Return (X, Y) of the center of cell containing provided text 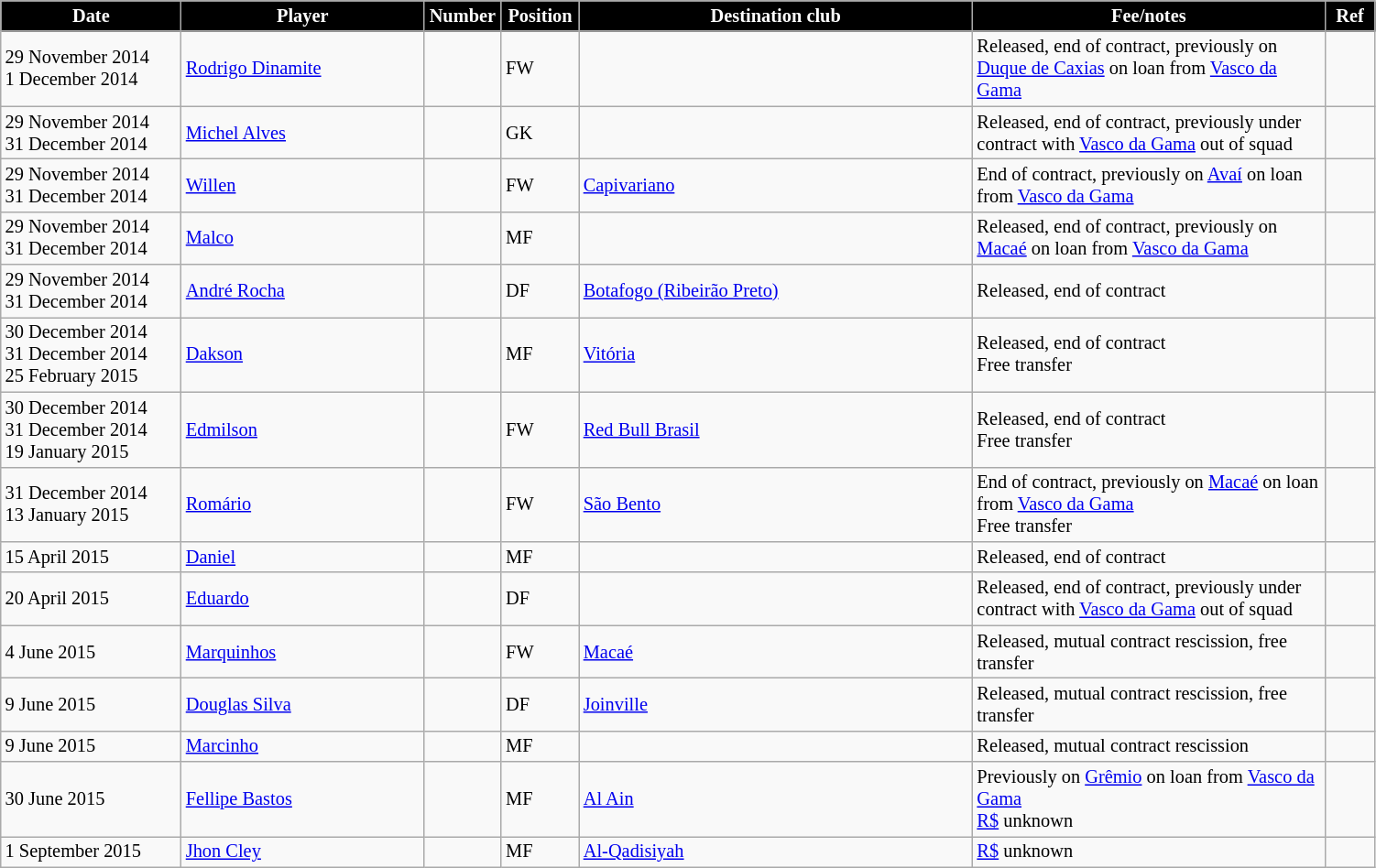
Red Bull Brasil (776, 429)
Ref (1350, 16)
Daniel (302, 557)
29 November 20141 December 2014 (92, 69)
Vitória (776, 354)
Marcinho (302, 746)
Previously on Grêmio on loan from Vasco da GamaR$ unknown (1149, 799)
Malco (302, 238)
20 April 2015 (92, 599)
30 December 201431 December 201419 January 2015 (92, 429)
Number (464, 16)
Jhon Cley (302, 852)
Willen (302, 185)
Al Ain (776, 799)
Released, end of contract, previously on Macaé on loan from Vasco da Gama (1149, 238)
Capivariano (776, 185)
Romário (302, 505)
Michel Alves (302, 133)
Douglas Silva (302, 704)
4 June 2015 (92, 652)
End of contract, previously on Avaí on loan from Vasco da Gama (1149, 185)
30 December 201431 December 201425 February 2015 (92, 354)
André Rocha (302, 291)
15 April 2015 (92, 557)
Dakson (302, 354)
Rodrigo Dinamite (302, 69)
Destination club (776, 16)
Released, mutual contract rescission (1149, 746)
São Bento (776, 505)
Al-Qadisiyah (776, 852)
End of contract, previously on Macaé on loan from Vasco da GamaFree transfer (1149, 505)
Joinville (776, 704)
Fellipe Bastos (302, 799)
Fee/notes (1149, 16)
31 December 201413 January 2015 (92, 505)
30 June 2015 (92, 799)
Botafogo (Ribeirão Preto) (776, 291)
GK (541, 133)
Player (302, 16)
Edmilson (302, 429)
Position (541, 16)
Eduardo (302, 599)
Macaé (776, 652)
Released, end of contract, previously on Duque de Caxias on loan from Vasco da Gama (1149, 69)
Date (92, 16)
Marquinhos (302, 652)
R$ unknown (1149, 852)
1 September 2015 (92, 852)
